Pinpoint the cell where the given text exists, returning its [x, y] midpoint coordinate. 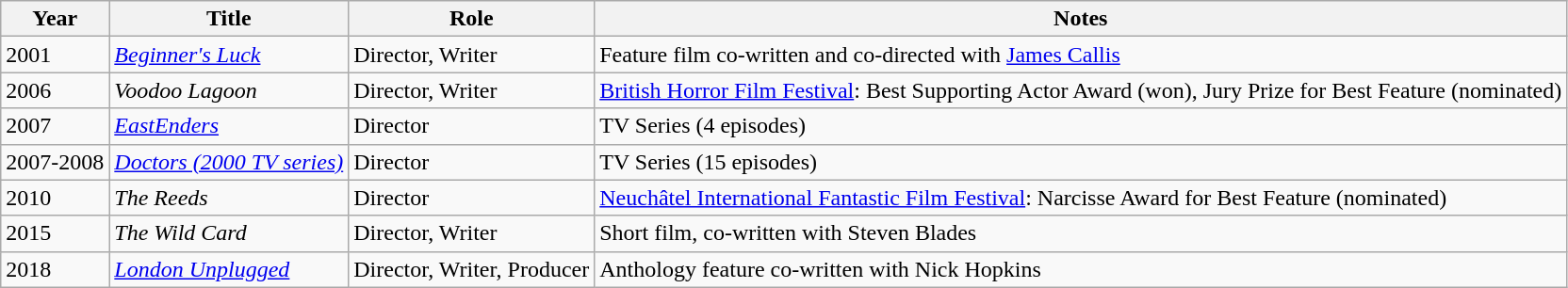
Notes [1081, 19]
EastEnders [229, 126]
Year [55, 19]
Doctors (2000 TV series) [229, 162]
2015 [55, 233]
TV Series (15 episodes) [1081, 162]
The Reeds [229, 198]
2018 [55, 269]
Anthology feature co-written with Nick Hopkins [1081, 269]
Voodoo Lagoon [229, 90]
2001 [55, 55]
Role [471, 19]
Beginner's Luck [229, 55]
TV Series (4 episodes) [1081, 126]
Feature film co-written and co-directed with James Callis [1081, 55]
2007-2008 [55, 162]
Director, Writer, Producer [471, 269]
2006 [55, 90]
2010 [55, 198]
The Wild Card [229, 233]
2007 [55, 126]
London Unplugged [229, 269]
Short film, co-written with Steven Blades [1081, 233]
British Horror Film Festival: Best Supporting Actor Award (won), Jury Prize for Best Feature (nominated) [1081, 90]
Neuchâtel International Fantastic Film Festival: Narcisse Award for Best Feature (nominated) [1081, 198]
Title [229, 19]
